Capture the cell that displays the provided text and extract its [X, Y] central coordinate. 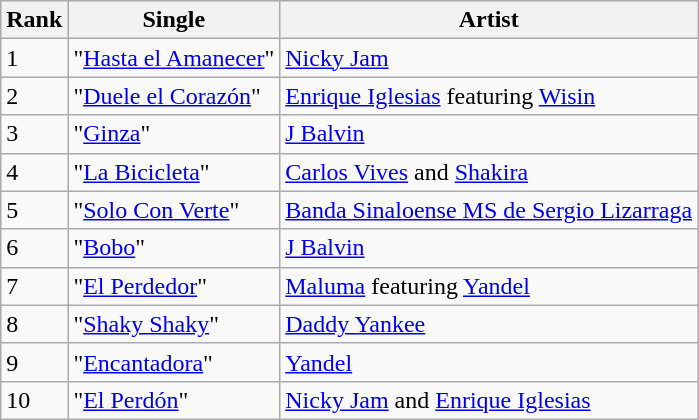
10 [34, 400]
"El Perdedor" [174, 286]
8 [34, 324]
"Solo Con Verte" [174, 210]
Carlos Vives and Shakira [489, 172]
4 [34, 172]
Banda Sinaloense MS de Sergio Lizarraga [489, 210]
"El Perdón" [174, 400]
Artist [489, 20]
"Bobo" [174, 248]
9 [34, 362]
"Shaky Shaky" [174, 324]
Daddy Yankee [489, 324]
Enrique Iglesias featuring Wisin [489, 96]
Nicky Jam [489, 58]
3 [34, 134]
1 [34, 58]
"Duele el Corazón" [174, 96]
Yandel [489, 362]
"La Bicicleta" [174, 172]
7 [34, 286]
"Encantadora" [174, 362]
Single [174, 20]
5 [34, 210]
Maluma featuring Yandel [489, 286]
Nicky Jam and Enrique Iglesias [489, 400]
Rank [34, 20]
"Hasta el Amanecer" [174, 58]
2 [34, 96]
6 [34, 248]
"Ginza" [174, 134]
